Find where the given text appears and provide that cell's center as [X, Y] coordinate. 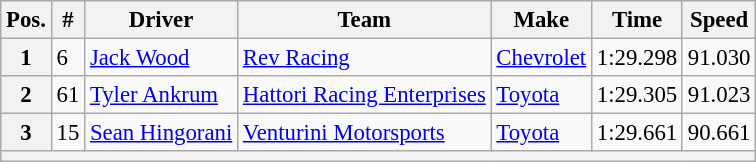
15 [68, 133]
1:29.298 [636, 58]
Venturini Motorsports [365, 133]
Chevrolet [541, 58]
91.030 [718, 58]
Rev Racing [365, 58]
Time [636, 20]
Speed [718, 20]
3 [26, 133]
1 [26, 58]
Team [365, 20]
Driver [162, 20]
2 [26, 95]
61 [68, 95]
# [68, 20]
Pos. [26, 20]
Sean Hingorani [162, 133]
6 [68, 58]
Hattori Racing Enterprises [365, 95]
90.661 [718, 133]
Jack Wood [162, 58]
91.023 [718, 95]
1:29.305 [636, 95]
Tyler Ankrum [162, 95]
1:29.661 [636, 133]
Make [541, 20]
